Return (x, y) of the center of cell containing provided text 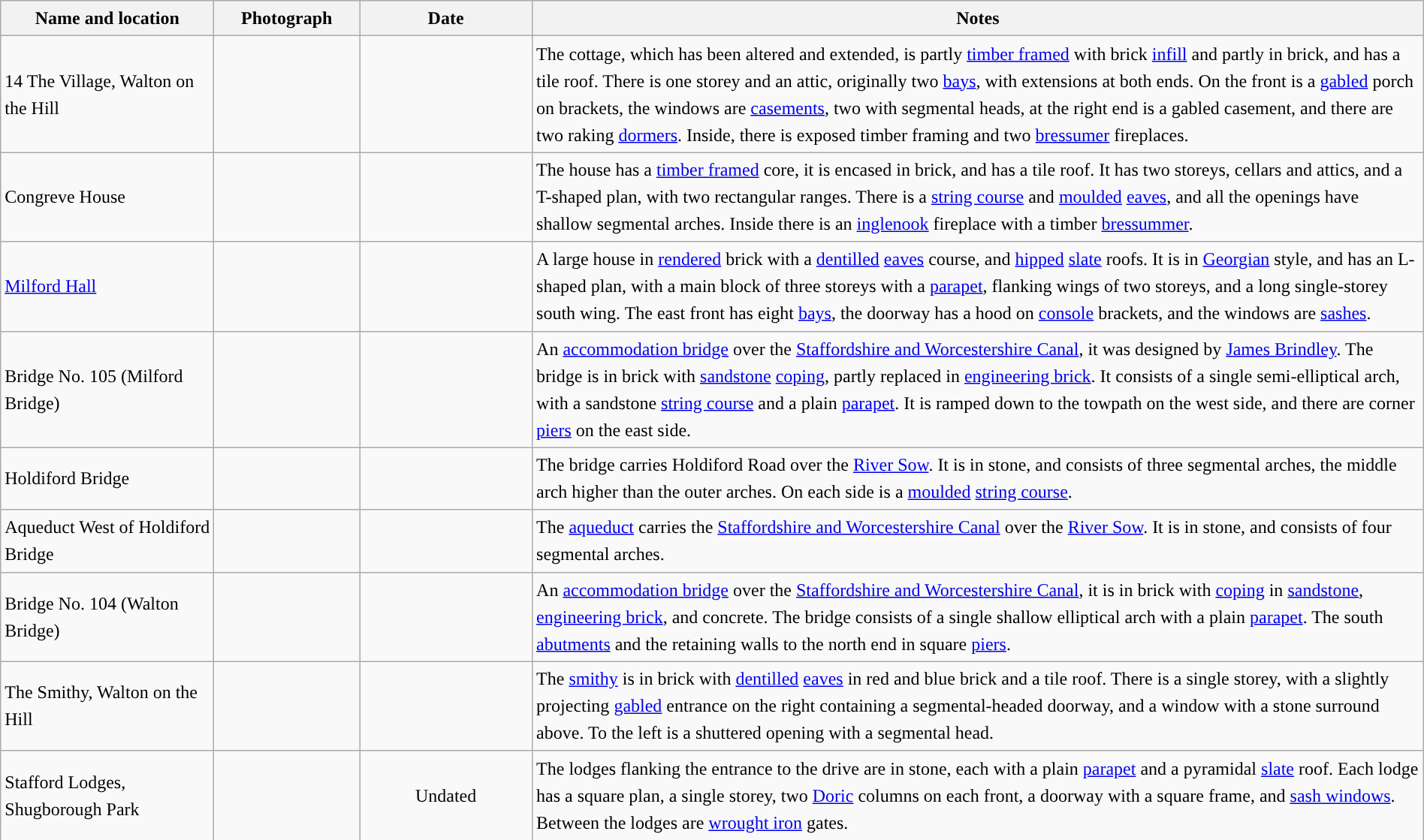
Congreve House (107, 197)
Notes (978, 18)
Bridge No. 105 (Milford Bridge) (107, 389)
The aqueduct carries the Staffordshire and Worcestershire Canal over the River Sow. It is in stone, and consists of four segmental arches. (978, 540)
Milford Hall (107, 287)
Photograph (287, 18)
Bridge No. 104 (Walton Bridge) (107, 617)
Aqueduct West of Holdiford Bridge (107, 540)
Stafford Lodges,Shugborough Park (107, 796)
Name and location (107, 18)
The Smithy, Walton on the Hill (107, 706)
14 The Village, Walton on the Hill (107, 95)
Holdiford Bridge (107, 479)
Date (446, 18)
Undated (446, 796)
